Return the (X, Y) coordinate for the center point of the cell that contains the specified text.  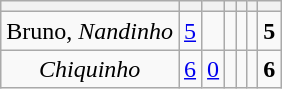
Bruno, Nandinho (90, 31)
0 (214, 69)
Chiquinho (90, 69)
